Output the [x, y] coordinate of the center of the cell containing the given text.  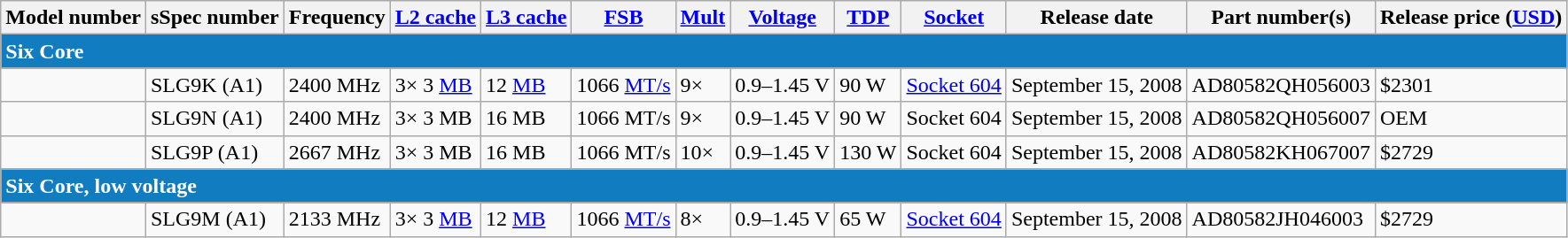
2667 MHz [337, 152]
Frequency [337, 18]
SLG9P (A1) [215, 152]
$2301 [1470, 85]
Model number [74, 18]
TDP [869, 18]
Mult [703, 18]
SLG9K (A1) [215, 85]
FSB [624, 18]
130 W [869, 152]
L2 cache [435, 18]
SLG9M (A1) [215, 219]
sSpec number [215, 18]
Release date [1096, 18]
Six Core [784, 51]
AD80582QH056007 [1281, 119]
65 W [869, 219]
Release price (USD) [1470, 18]
AD80582KH067007 [1281, 152]
10× [703, 152]
AD80582QH056003 [1281, 85]
SLG9N (A1) [215, 119]
8× [703, 219]
2133 MHz [337, 219]
Six Core, low voltage [784, 186]
Socket [954, 18]
AD80582JH046003 [1281, 219]
Voltage [783, 18]
Part number(s) [1281, 18]
OEM [1470, 119]
L3 cache [527, 18]
